Scan for the cell matching the given text and deliver its (x, y) coordinate at center. 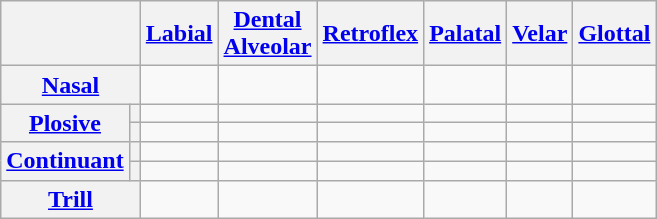
Palatal (466, 34)
Glottal (614, 34)
Retroflex (370, 34)
DentalAlveolar (268, 34)
Continuant (65, 161)
Trill (71, 199)
Plosive (65, 123)
Velar (540, 34)
Labial (179, 34)
Nasal (71, 85)
